Return the [X, Y] coordinate for the center point of the cell that contains the specified text.  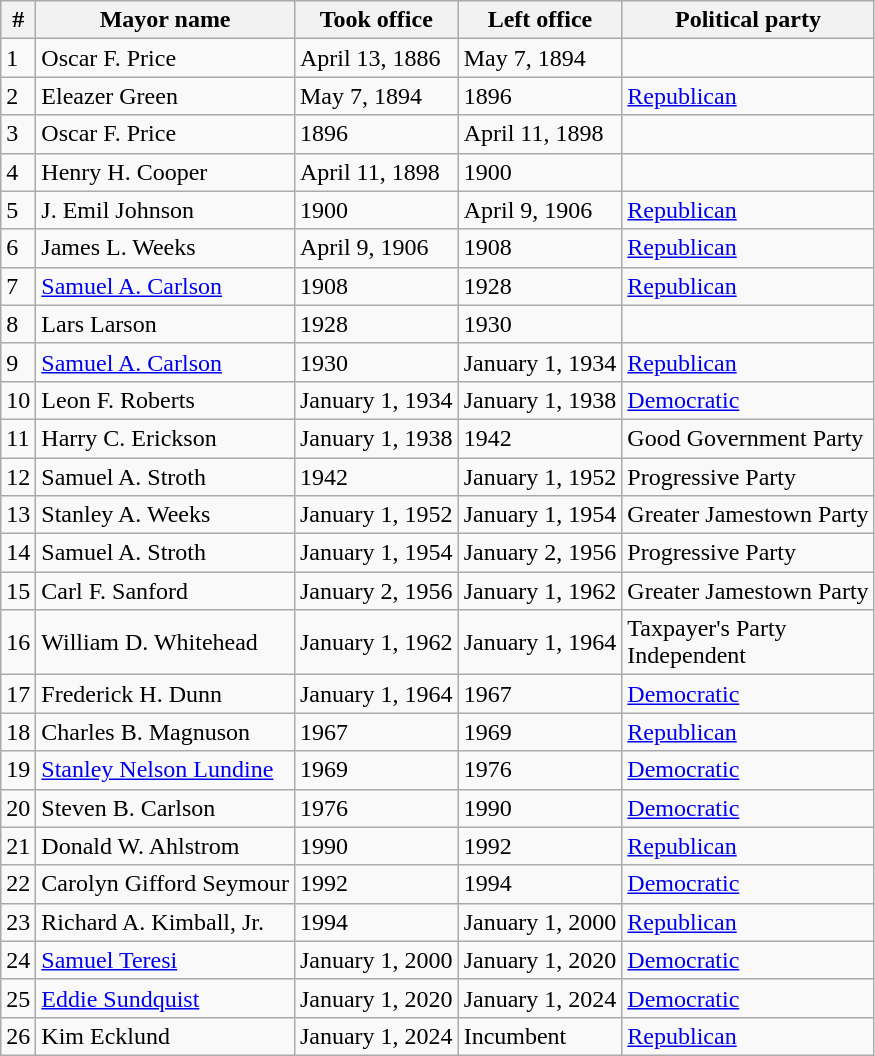
Carolyn Gifford Seymour [166, 884]
10 [18, 400]
Donald W. Ahlstrom [166, 846]
Stanley Nelson Lundine [166, 770]
24 [18, 960]
William D. Whitehead [166, 642]
Eleazer Green [166, 96]
11 [18, 438]
19 [18, 770]
Richard A. Kimball, Jr. [166, 922]
2 [18, 96]
Carl F. Sanford [166, 591]
5 [18, 210]
Samuel Teresi [166, 960]
Lars Larson [166, 324]
1 [18, 58]
25 [18, 998]
James L. Weeks [166, 248]
Leon F. Roberts [166, 400]
14 [18, 553]
26 [18, 1036]
Good Government Party [748, 438]
23 [18, 922]
3 [18, 134]
Steven B. Carlson [166, 808]
16 [18, 642]
20 [18, 808]
J. Emil Johnson [166, 210]
9 [18, 362]
21 [18, 846]
Frederick H. Dunn [166, 694]
17 [18, 694]
4 [18, 172]
April 13, 1886 [376, 58]
6 [18, 248]
22 [18, 884]
Eddie Sundquist [166, 998]
15 [18, 591]
Incumbent [540, 1036]
12 [18, 477]
Taxpayer's PartyIndependent [748, 642]
Left office [540, 20]
7 [18, 286]
Stanley A. Weeks [166, 515]
Harry C. Erickson [166, 438]
Took office [376, 20]
18 [18, 732]
# [18, 20]
8 [18, 324]
Charles B. Magnuson [166, 732]
13 [18, 515]
Henry H. Cooper [166, 172]
Political party [748, 20]
Kim Ecklund [166, 1036]
Mayor name [166, 20]
